Locate the cell with the specified text and output its (x, y) center coordinate. 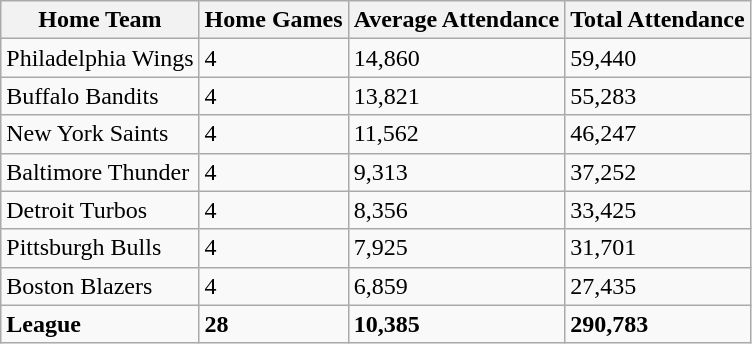
Philadelphia Wings (100, 58)
14,860 (456, 58)
9,313 (456, 172)
Home Team (100, 20)
46,247 (658, 134)
59,440 (658, 58)
31,701 (658, 248)
New York Saints (100, 134)
28 (274, 324)
Baltimore Thunder (100, 172)
6,859 (456, 286)
Boston Blazers (100, 286)
13,821 (456, 96)
33,425 (658, 210)
290,783 (658, 324)
11,562 (456, 134)
Pittsburgh Bulls (100, 248)
League (100, 324)
Average Attendance (456, 20)
Detroit Turbos (100, 210)
55,283 (658, 96)
27,435 (658, 286)
7,925 (456, 248)
10,385 (456, 324)
Total Attendance (658, 20)
Home Games (274, 20)
Buffalo Bandits (100, 96)
37,252 (658, 172)
8,356 (456, 210)
